From the cell containing the given text, extract its center point as [x, y] coordinate. 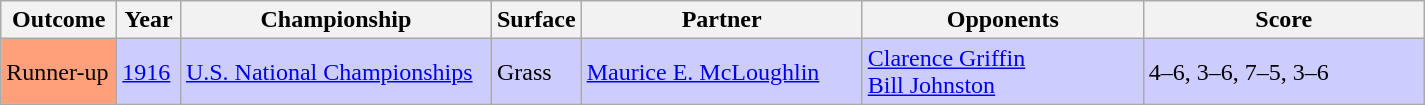
Outcome [59, 20]
Maurice E. McLoughlin [722, 72]
Championship [336, 20]
1916 [149, 72]
Grass [536, 72]
Opponents [1002, 20]
U.S. National Championships [336, 72]
Score [1284, 20]
Partner [722, 20]
4–6, 3–6, 7–5, 3–6 [1284, 72]
Year [149, 20]
Surface [536, 20]
Runner-up [59, 72]
Clarence Griffin Bill Johnston [1002, 72]
